Search for the cell housing the specified text and yield its [x, y] center coordinate. 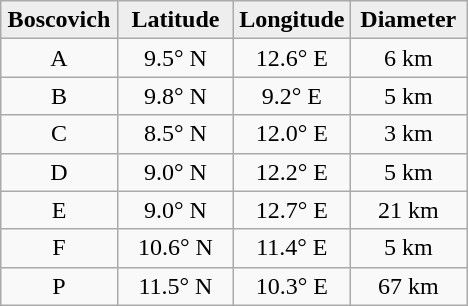
Diameter [408, 20]
Latitude [175, 20]
P [59, 286]
C [59, 134]
Boscovich [59, 20]
D [59, 172]
12.2° E [292, 172]
F [59, 248]
21 km [408, 210]
11.4° E [292, 248]
B [59, 96]
Longitude [292, 20]
9.8° N [175, 96]
12.7° E [292, 210]
12.0° E [292, 134]
11.5° N [175, 286]
E [59, 210]
9.5° N [175, 58]
10.3° E [292, 286]
8.5° N [175, 134]
12.6° E [292, 58]
67 km [408, 286]
A [59, 58]
10.6° N [175, 248]
6 km [408, 58]
3 km [408, 134]
9.2° E [292, 96]
